Return [x, y] of the center of cell containing provided text 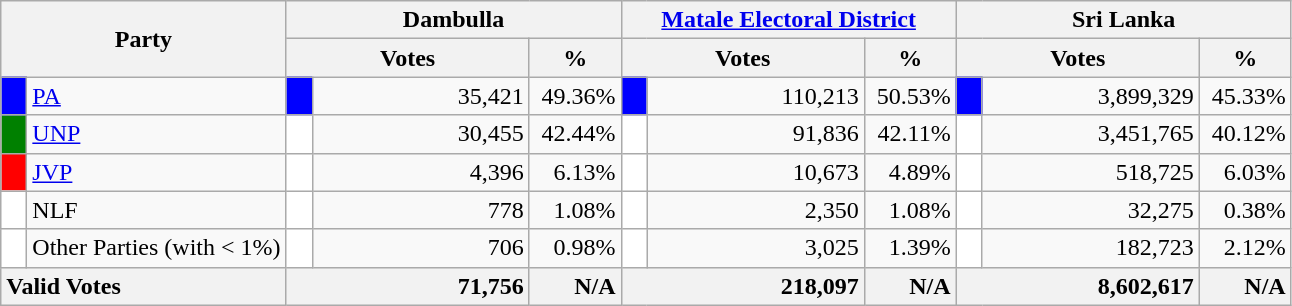
Other Parties (with < 1%) [156, 248]
NLF [156, 210]
8,602,617 [1078, 286]
49.36% [575, 96]
42.11% [910, 134]
3,025 [756, 248]
91,836 [756, 134]
3,451,765 [1090, 134]
10,673 [756, 172]
4,396 [420, 172]
4.89% [910, 172]
2,350 [756, 210]
35,421 [420, 96]
Sri Lanka [1124, 20]
0.98% [575, 248]
42.44% [575, 134]
1.39% [910, 248]
6.03% [1245, 172]
71,756 [408, 286]
UNP [156, 134]
706 [420, 248]
PA [156, 96]
2.12% [1245, 248]
218,097 [742, 286]
50.53% [910, 96]
518,725 [1090, 172]
6.13% [575, 172]
45.33% [1245, 96]
32,275 [1090, 210]
JVP [156, 172]
40.12% [1245, 134]
3,899,329 [1090, 96]
182,723 [1090, 248]
Dambulla [454, 20]
Matale Electoral District [788, 20]
Valid Votes [144, 286]
30,455 [420, 134]
Party [144, 39]
778 [420, 210]
0.38% [1245, 210]
110,213 [756, 96]
